Pinpoint the cell where the given text exists, returning its (x, y) midpoint coordinate. 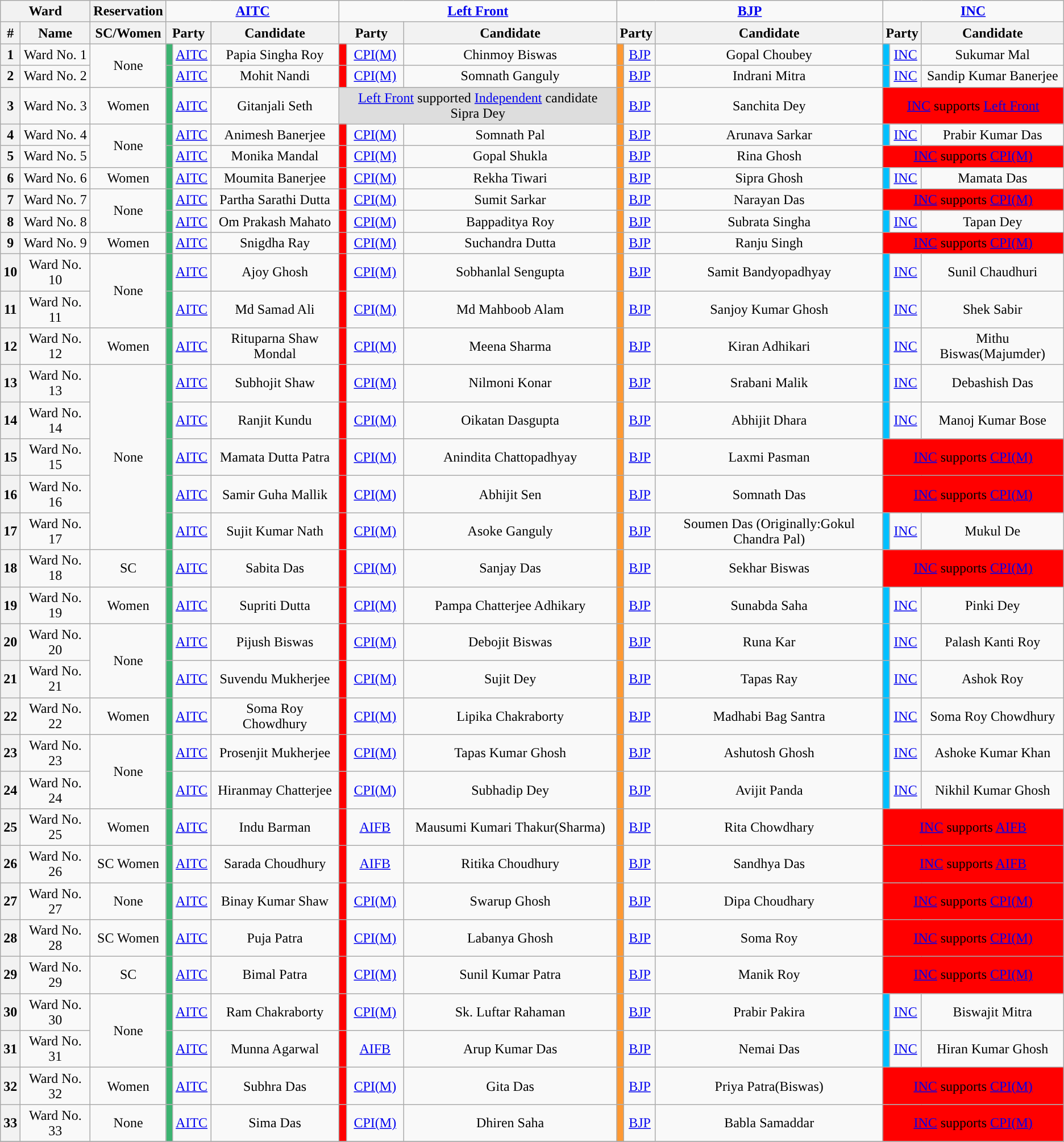
23 (10, 753)
Abhijit Sen (510, 495)
Sunil Kumar Patra (510, 975)
Ward No. 2 (56, 76)
Sobhanlal Sengupta (510, 272)
Ward No. 22 (56, 716)
Priya Patra(Biswas) (768, 1086)
Arup Kumar Das (510, 1049)
22 (10, 716)
Bimal Patra (275, 975)
Name (56, 33)
14 (10, 421)
Madhabi Bag Santra (768, 716)
Sandip Kumar Banerjee (992, 76)
Ranjit Kundu (275, 421)
Meena Sharma (510, 347)
Runa Kar (768, 642)
Ward No. 15 (56, 457)
Papia Singha Roy (275, 55)
32 (10, 1086)
Puja Patra (275, 938)
Samir Guha Mallik (275, 495)
Moumita Banerjee (275, 178)
Ward No. 33 (56, 1123)
Ward No. 4 (56, 135)
Nemai Das (768, 1049)
15 (10, 457)
8 (10, 221)
Ajoy Ghosh (275, 272)
Shek Sabir (992, 309)
Gopal Choubey (768, 55)
Sanchita Dey (768, 106)
Indu Barman (275, 827)
Snigdha Ray (275, 243)
Bappaditya Roy (510, 221)
Babla Samaddar (768, 1123)
Ward No. 18 (56, 568)
Srabani Malik (768, 383)
Mausumi Kumari Thakur(Sharma) (510, 827)
Ward No. 29 (56, 975)
6 (10, 178)
Sk. Luftar Rahaman (510, 1012)
4 (10, 135)
Anindita Chattopadhyay (510, 457)
Soma Roy (768, 938)
Gitanjali Seth (275, 106)
Soumen Das (Originally:Gokul Chandra Pal) (768, 531)
Avijit Panda (768, 790)
Ward No. 30 (56, 1012)
28 (10, 938)
Abhijit Dhara (768, 421)
Left Front (479, 11)
3 (10, 106)
Sukumar Mal (992, 55)
Ward No. 16 (56, 495)
27 (10, 900)
Swarup Ghosh (510, 900)
Ward No. 12 (56, 347)
Ward No. 20 (56, 642)
Sunabda Saha (768, 605)
16 (10, 495)
2 (10, 76)
Palash Kanti Roy (992, 642)
19 (10, 605)
Rina Ghosh (768, 156)
Laxmi Pasman (768, 457)
Md Samad Ali (275, 309)
26 (10, 864)
Ward No. 26 (56, 864)
Rita Chowdhary (768, 827)
Gita Das (510, 1086)
Nikhil Kumar Ghosh (992, 790)
Sabita Das (275, 568)
Nilmoni Konar (510, 383)
Sarada Choudhury (275, 864)
Ward No. 27 (56, 900)
Ward (45, 11)
31 (10, 1049)
10 (10, 272)
Ward No. 25 (56, 827)
24 (10, 790)
Ward No. 28 (56, 938)
Kiran Adhikari (768, 347)
Ward No. 14 (56, 421)
Sima Das (275, 1123)
Manoj Kumar Bose (992, 421)
Ashutosh Ghosh (768, 753)
Mithu Biswas(Majumder) (992, 347)
Binay Kumar Shaw (275, 900)
Ward No. 11 (56, 309)
Mamata Das (992, 178)
Manik Roy (768, 975)
Animesh Banerjee (275, 135)
Ward No. 9 (56, 243)
Ward No. 17 (56, 531)
Sandhya Das (768, 864)
Suvendu Mukherjee (275, 679)
Sujit Kumar Nath (275, 531)
9 (10, 243)
Mohit Nandi (275, 76)
Partha Sarathi Dutta (275, 200)
Ward No. 8 (56, 221)
Ashok Roy (992, 679)
Prabir Pakira (768, 1012)
Dipa Choudhary (768, 900)
Narayan Das (768, 200)
Ward No. 32 (56, 1086)
7 (10, 200)
Debashish Das (992, 383)
Pinki Dey (992, 605)
25 (10, 827)
Subhojit Shaw (275, 383)
Somnath Ganguly (510, 76)
Somnath Pal (510, 135)
Hiranmay Chatterjee (275, 790)
Ram Chakraborty (275, 1012)
18 (10, 568)
Pampa Chatterjee Adhikary (510, 605)
12 (10, 347)
Indrani Mitra (768, 76)
Labanya Ghosh (510, 938)
21 (10, 679)
Sunil Chaudhuri (992, 272)
Ward No. 23 (56, 753)
Ward No. 24 (56, 790)
33 (10, 1123)
Monika Mandal (275, 156)
Tapas Ray (768, 679)
Sumit Sarkar (510, 200)
Arunava Sarkar (768, 135)
29 (10, 975)
Ward No. 1 (56, 55)
Left Front supported Independent candidate Sipra Dey (479, 106)
Subhadip Dey (510, 790)
Ward No. 19 (56, 605)
Ward No. 31 (56, 1049)
Tapas Kumar Ghosh (510, 753)
Biswajit Mitra (992, 1012)
Subrata Singha (768, 221)
Ritika Choudhury (510, 864)
Ward No. 6 (56, 178)
# (10, 33)
30 (10, 1012)
Subhra Das (275, 1086)
Ward No. 3 (56, 106)
Om Prakash Mahato (275, 221)
SC/Women (128, 33)
Mukul De (992, 531)
Ranju Singh (768, 243)
Md Mahboob Alam (510, 309)
Supriti Dutta (275, 605)
Samit Bandyopadhyay (768, 272)
Ward No. 5 (56, 156)
Oikatan Dasgupta (510, 421)
Sanjay Das (510, 568)
Asoke Ganguly (510, 531)
13 (10, 383)
Dhiren Saha (510, 1123)
Hiran Kumar Ghosh (992, 1049)
Reservation (128, 11)
1 (10, 55)
INC supports Left Front (973, 106)
Gopal Shukla (510, 156)
11 (10, 309)
Sujit Dey (510, 679)
Ward No. 13 (56, 383)
Suchandra Dutta (510, 243)
Debojit Biswas (510, 642)
Sanjoy Kumar Ghosh (768, 309)
Rekha Tiwari (510, 178)
Sipra Ghosh (768, 178)
Prabir Kumar Das (992, 135)
Chinmoy Biswas (510, 55)
5 (10, 156)
Ward No. 10 (56, 272)
Tapan Dey (992, 221)
Ward No. 7 (56, 200)
Somnath Das (768, 495)
Prosenjit Mukherjee (275, 753)
Munna Agarwal (275, 1049)
Rituparna Shaw Mondal (275, 347)
Mamata Dutta Patra (275, 457)
20 (10, 642)
Lipika Chakraborty (510, 716)
Ward No. 21 (56, 679)
Ashoke Kumar Khan (992, 753)
Sekhar Biswas (768, 568)
17 (10, 531)
Pijush Biswas (275, 642)
